Pinpoint the cell where the given text exists, returning its (x, y) midpoint coordinate. 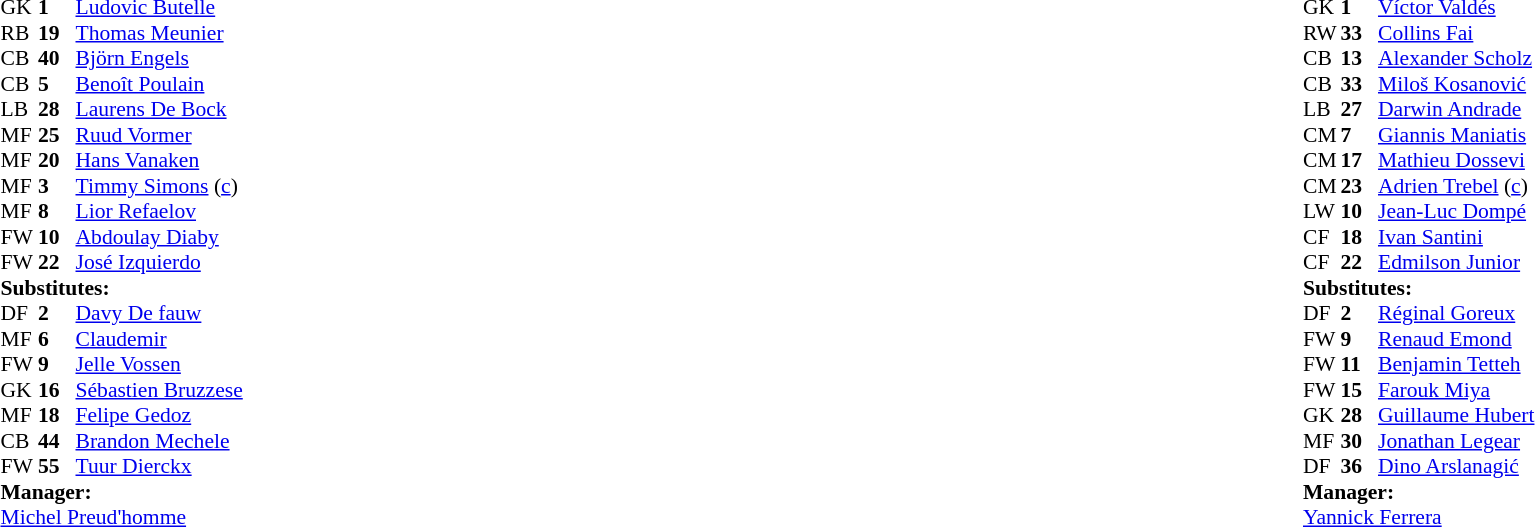
Lior Refaelov (160, 211)
25 (57, 135)
Renaud Emond (1456, 339)
Ivan Santini (1456, 237)
Björn Engels (160, 59)
Darwin Andrade (1456, 109)
3 (57, 186)
Hans Vanaken (160, 161)
5 (57, 84)
Abdoulay Diaby (160, 237)
8 (57, 211)
40 (57, 59)
15 (1359, 390)
Alexander Scholz (1456, 59)
27 (1359, 109)
Adrien Trebel (c) (1456, 186)
Collins Fai (1456, 33)
Giannis Maniatis (1456, 135)
Edmilson Junior (1456, 263)
Felipe Gedoz (160, 415)
Timmy Simons (c) (160, 186)
17 (1359, 161)
6 (57, 339)
Thomas Meunier (160, 33)
30 (1359, 441)
Laurens De Bock (160, 109)
13 (1359, 59)
Sébastien Bruzzese (160, 390)
19 (57, 33)
20 (57, 161)
Davy De fauw (160, 313)
Benjamin Tetteh (1456, 365)
Miloš Kosanović (1456, 84)
Dino Arslanagić (1456, 467)
36 (1359, 467)
16 (57, 390)
José Izquierdo (160, 263)
RW (1322, 33)
44 (57, 441)
11 (1359, 365)
Jean-Luc Dompé (1456, 211)
Tuur Dierckx (160, 467)
Guillaume Hubert (1456, 415)
Mathieu Dossevi (1456, 161)
Brandon Mechele (160, 441)
Ruud Vormer (160, 135)
Claudemir (160, 339)
Jelle Vossen (160, 365)
RB (19, 33)
Réginal Goreux (1456, 313)
55 (57, 467)
Farouk Miya (1456, 390)
Benoît Poulain (160, 84)
LW (1322, 211)
23 (1359, 186)
Jonathan Legear (1456, 441)
7 (1359, 135)
